Scan for the cell matching the given text and deliver its (X, Y) coordinate at center. 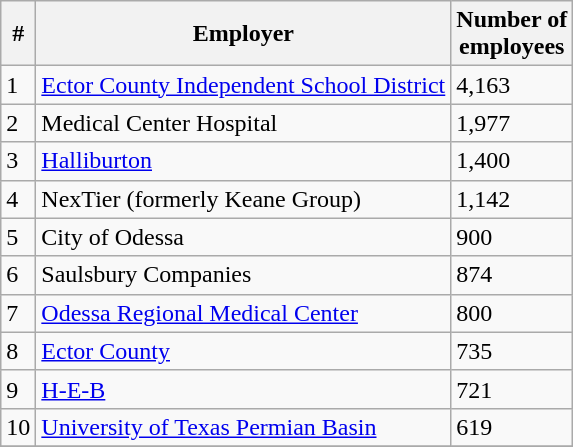
Saulsbury Companies (244, 275)
800 (512, 313)
Ector County Independent School District (244, 85)
Medical Center Hospital (244, 123)
1,400 (512, 161)
8 (18, 351)
5 (18, 237)
10 (18, 427)
Number ofemployees (512, 34)
3 (18, 161)
Halliburton (244, 161)
9 (18, 389)
2 (18, 123)
NexTier (formerly Keane Group) (244, 199)
4 (18, 199)
4,163 (512, 85)
721 (512, 389)
7 (18, 313)
Employer (244, 34)
# (18, 34)
6 (18, 275)
1,142 (512, 199)
1 (18, 85)
University of Texas Permian Basin (244, 427)
874 (512, 275)
H-E-B (244, 389)
735 (512, 351)
Odessa Regional Medical Center (244, 313)
900 (512, 237)
Ector County (244, 351)
619 (512, 427)
City of Odessa (244, 237)
1,977 (512, 123)
